Detect which cell encompasses the target text, then output its (X, Y) center coordinate. 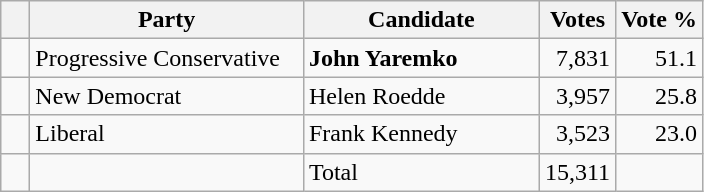
Progressive Conservative (167, 58)
3,523 (577, 134)
Liberal (167, 134)
Party (167, 20)
3,957 (577, 96)
Total (421, 172)
25.8 (660, 96)
New Democrat (167, 96)
Helen Roedde (421, 96)
15,311 (577, 172)
Votes (577, 20)
7,831 (577, 58)
Candidate (421, 20)
51.1 (660, 58)
23.0 (660, 134)
Vote % (660, 20)
Frank Kennedy (421, 134)
John Yaremko (421, 58)
